Pinpoint the cell where the given text exists, returning its [X, Y] midpoint coordinate. 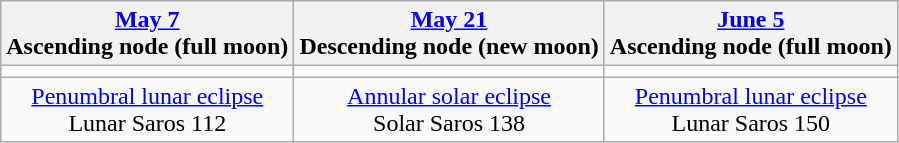
May 7Ascending node (full moon) [148, 34]
Annular solar eclipseSolar Saros 138 [449, 110]
Penumbral lunar eclipseLunar Saros 112 [148, 110]
May 21Descending node (new moon) [449, 34]
Penumbral lunar eclipseLunar Saros 150 [750, 110]
June 5Ascending node (full moon) [750, 34]
